Capture the cell that displays the provided text and extract its (X, Y) central coordinate. 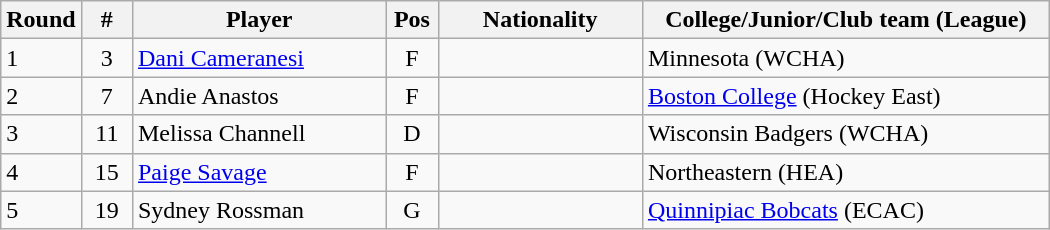
# (106, 20)
1 (41, 58)
Paige Savage (258, 172)
Pos (412, 20)
11 (106, 134)
Round (41, 20)
Nationality (540, 20)
Quinnipiac Bobcats (ECAC) (846, 210)
Andie Anastos (258, 96)
19 (106, 210)
Player (258, 20)
5 (41, 210)
Northeastern (HEA) (846, 172)
Melissa Channell (258, 134)
4 (41, 172)
Wisconsin Badgers (WCHA) (846, 134)
Sydney Rossman (258, 210)
Minnesota (WCHA) (846, 58)
7 (106, 96)
Dani Cameranesi (258, 58)
15 (106, 172)
Boston College (Hockey East) (846, 96)
D (412, 134)
G (412, 210)
College/Junior/Club team (League) (846, 20)
2 (41, 96)
